Return (X, Y) of the center of cell containing provided text 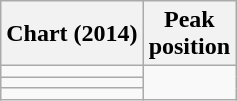
Peakposition (189, 34)
Chart (2014) (72, 34)
